Locate the cell with the specified text and output its (x, y) center coordinate. 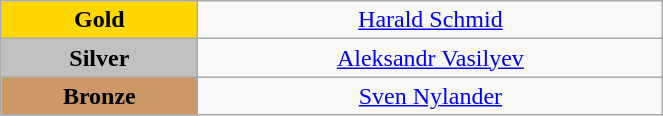
Harald Schmid (430, 20)
Bronze (100, 96)
Silver (100, 58)
Gold (100, 20)
Aleksandr Vasilyev (430, 58)
Sven Nylander (430, 96)
